Pinpoint the cell where the given text exists, returning its [x, y] midpoint coordinate. 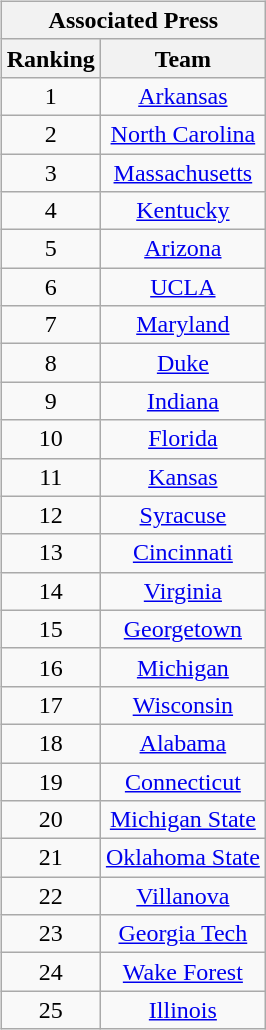
1 [50, 96]
Cincinnati [182, 553]
Syracuse [182, 515]
Michigan [182, 667]
Michigan State [182, 820]
7 [50, 325]
2 [50, 134]
Indiana [182, 401]
Florida [182, 439]
Oklahoma State [182, 858]
Kansas [182, 477]
Associated Press [133, 20]
3 [50, 173]
Team [182, 58]
Virginia [182, 591]
Kentucky [182, 211]
24 [50, 972]
11 [50, 477]
4 [50, 211]
16 [50, 667]
22 [50, 896]
12 [50, 515]
Wake Forest [182, 972]
9 [50, 401]
UCLA [182, 287]
15 [50, 629]
5 [50, 249]
Arizona [182, 249]
Alabama [182, 743]
21 [50, 858]
17 [50, 705]
20 [50, 820]
Maryland [182, 325]
Massachusetts [182, 173]
Ranking [50, 58]
Duke [182, 363]
18 [50, 743]
13 [50, 553]
North Carolina [182, 134]
Georgetown [182, 629]
19 [50, 781]
14 [50, 591]
8 [50, 363]
25 [50, 1010]
23 [50, 934]
Georgia Tech [182, 934]
Illinois [182, 1010]
Villanova [182, 896]
6 [50, 287]
Wisconsin [182, 705]
Arkansas [182, 96]
10 [50, 439]
Connecticut [182, 781]
